Identify which cell holds the provided text, then report its [X, Y] central coordinate. 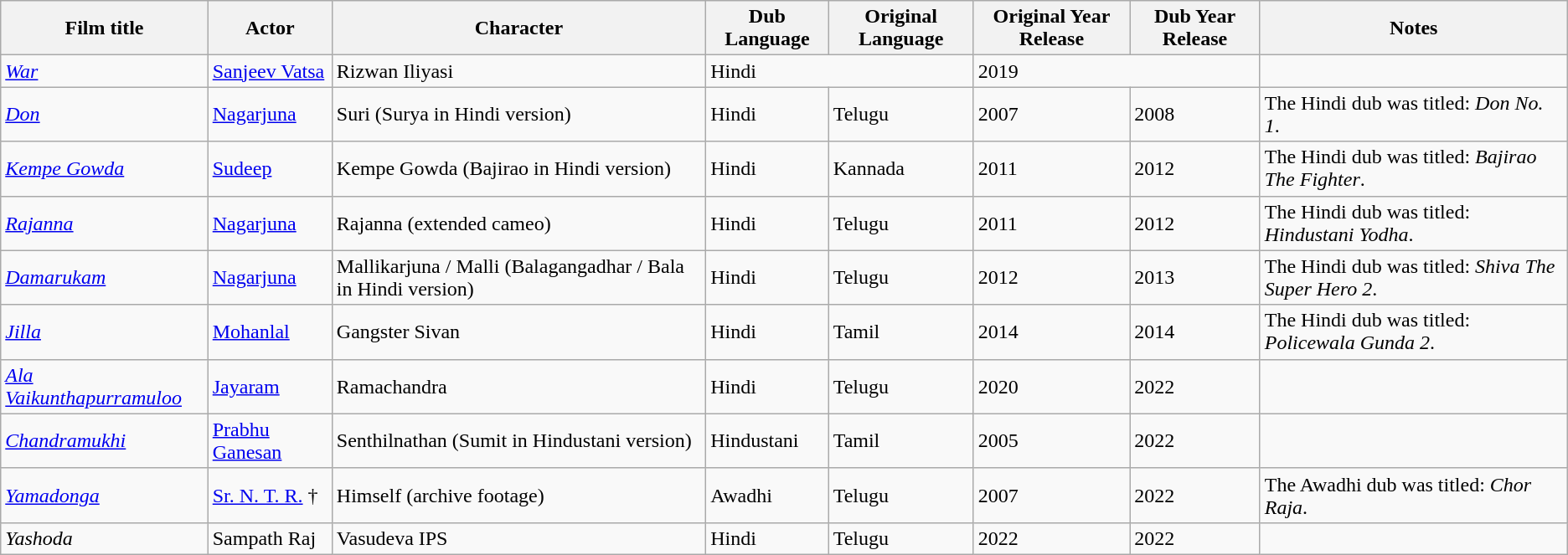
2013 [1194, 278]
Sanjeev Vatsa [270, 71]
Actor [270, 28]
Damarukam [104, 278]
Senthilnathan (Sumit in Hindustani version) [518, 440]
War [104, 71]
The Hindi dub was titled: Bajirao The Fighter. [1414, 169]
Notes [1414, 28]
Jayaram [270, 387]
Dub Language [767, 28]
Sampath Raj [270, 538]
Sudeep [270, 169]
The Hindi dub was titled: Hindustani Yodha. [1414, 223]
Film title [104, 28]
Mohanlal [270, 331]
The Hindi dub was titled: Don No. 1. [1414, 114]
Ramachandra [518, 387]
Original Year Release [1052, 28]
The Hindi dub was titled: Shiva The Super Hero 2. [1414, 278]
Yamadonga [104, 496]
The Awadhi dub was titled: Chor Raja. [1414, 496]
2020 [1052, 387]
Kempe Gowda (Bajirao in Hindi version) [518, 169]
Gangster Sivan [518, 331]
Ala Vaikunthapurramuloo [104, 387]
Rajanna (extended cameo) [518, 223]
Mallikarjuna / Malli (Balagangadhar / Bala in Hindi version) [518, 278]
The Hindi dub was titled: Policewala Gunda 2. [1414, 331]
Character [518, 28]
Rizwan Iliyasi [518, 71]
Hindustani [767, 440]
Jilla [104, 331]
Yashoda [104, 538]
2008 [1194, 114]
Original Language [901, 28]
Sr. N. T. R. † [270, 496]
Don [104, 114]
Kannada [901, 169]
Prabhu Ganesan [270, 440]
Vasudeva IPS [518, 538]
Himself (archive footage) [518, 496]
Awadhi [767, 496]
Chandramukhi [104, 440]
Suri (Surya in Hindi version) [518, 114]
Rajanna [104, 223]
2005 [1052, 440]
2019 [1117, 71]
Kempe Gowda [104, 169]
Dub Year Release [1194, 28]
